From the cell containing the given text, extract its center point as (X, Y) coordinate. 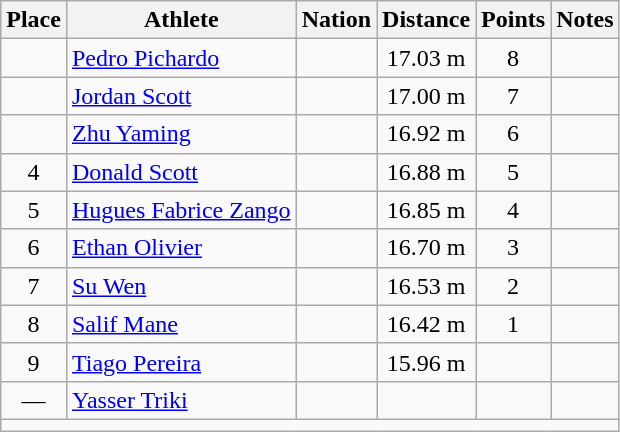
3 (514, 248)
1 (514, 324)
Tiago Pereira (181, 362)
16.92 m (426, 134)
Salif Mane (181, 324)
Zhu Yaming (181, 134)
2 (514, 286)
Yasser Triki (181, 400)
Su Wen (181, 286)
16.88 m (426, 172)
Donald Scott (181, 172)
Pedro Pichardo (181, 58)
16.53 m (426, 286)
16.85 m (426, 210)
16.70 m (426, 248)
17.03 m (426, 58)
Ethan Olivier (181, 248)
17.00 m (426, 96)
Distance (426, 20)
Jordan Scott (181, 96)
Place (34, 20)
Nation (336, 20)
15.96 m (426, 362)
— (34, 400)
9 (34, 362)
Hugues Fabrice Zango (181, 210)
Athlete (181, 20)
Notes (585, 20)
Points (514, 20)
16.42 m (426, 324)
